Detect which cell encompasses the target text, then output its (X, Y) center coordinate. 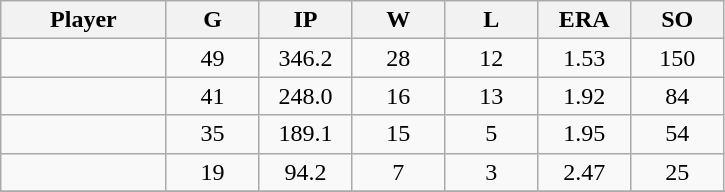
84 (678, 96)
41 (212, 96)
49 (212, 58)
1.95 (584, 134)
248.0 (306, 96)
ERA (584, 20)
5 (492, 134)
16 (398, 96)
2.47 (584, 172)
3 (492, 172)
7 (398, 172)
G (212, 20)
1.53 (584, 58)
13 (492, 96)
94.2 (306, 172)
L (492, 20)
SO (678, 20)
150 (678, 58)
346.2 (306, 58)
54 (678, 134)
25 (678, 172)
19 (212, 172)
15 (398, 134)
W (398, 20)
28 (398, 58)
1.92 (584, 96)
IP (306, 20)
12 (492, 58)
189.1 (306, 134)
Player (84, 20)
35 (212, 134)
